Return the [X, Y] coordinate for the center point of the cell that contains the specified text.  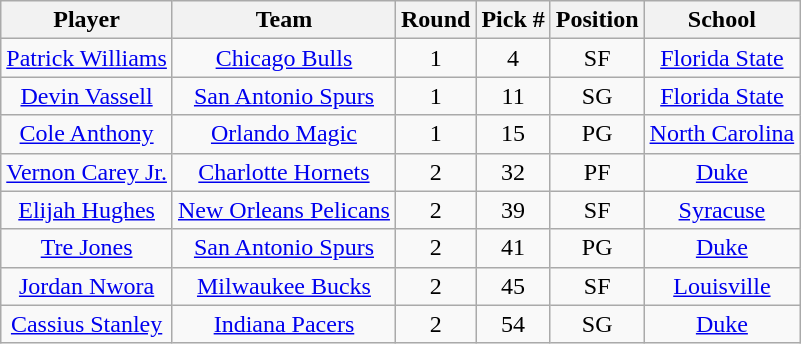
32 [513, 172]
Position [597, 20]
Milwaukee Bucks [284, 286]
Orlando Magic [284, 134]
Cole Anthony [87, 134]
Pick # [513, 20]
Louisville [722, 286]
Patrick Williams [87, 58]
PF [597, 172]
Round [435, 20]
Syracuse [722, 210]
39 [513, 210]
54 [513, 324]
New Orleans Pelicans [284, 210]
11 [513, 96]
Elijah Hughes [87, 210]
Team [284, 20]
4 [513, 58]
Cassius Stanley [87, 324]
Charlotte Hornets [284, 172]
Tre Jones [87, 248]
15 [513, 134]
Chicago Bulls [284, 58]
Jordan Nwora [87, 286]
Player [87, 20]
45 [513, 286]
North Carolina [722, 134]
Vernon Carey Jr. [87, 172]
Indiana Pacers [284, 324]
41 [513, 248]
Devin Vassell [87, 96]
School [722, 20]
